Determine the (X, Y) coordinate at the center of the cell enclosing the given text.  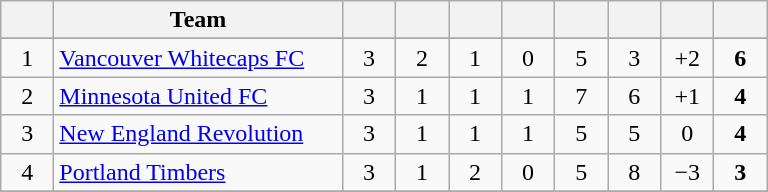
Team (198, 20)
7 (582, 96)
Portland Timbers (198, 172)
8 (634, 172)
Vancouver Whitecaps FC (198, 58)
+1 (688, 96)
−3 (688, 172)
Minnesota United FC (198, 96)
New England Revolution (198, 134)
+2 (688, 58)
